Pinpoint the cell where the given text exists, returning its (x, y) midpoint coordinate. 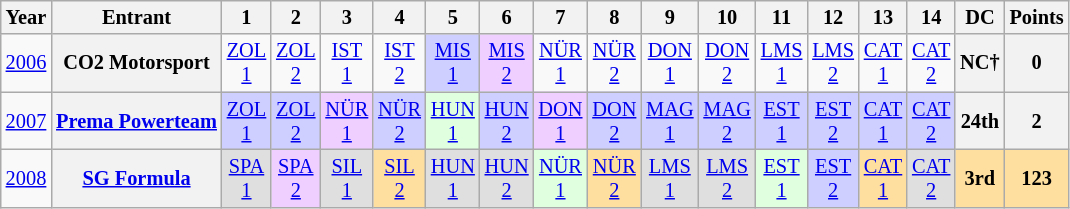
Prema Powerteam (136, 121)
CO2 Motorsport (136, 63)
7 (561, 17)
13 (883, 17)
3rd (980, 178)
SPA1 (246, 178)
MIS1 (453, 63)
MAG1 (670, 121)
9 (670, 17)
MIS2 (507, 63)
MAG2 (726, 121)
0 (1037, 63)
4 (400, 17)
DC (980, 17)
SIL2 (400, 178)
123 (1037, 178)
IST1 (346, 63)
2008 (26, 178)
IST2 (400, 63)
SPA2 (296, 178)
10 (726, 17)
NC† (980, 63)
14 (931, 17)
3 (346, 17)
2007 (26, 121)
6 (507, 17)
2006 (26, 63)
1 (246, 17)
5 (453, 17)
24th (980, 121)
Year (26, 17)
8 (614, 17)
11 (782, 17)
Entrant (136, 17)
SIL1 (346, 178)
12 (833, 17)
SG Formula (136, 178)
Points (1037, 17)
